Pinpoint the cell where the given text exists, returning its (X, Y) midpoint coordinate. 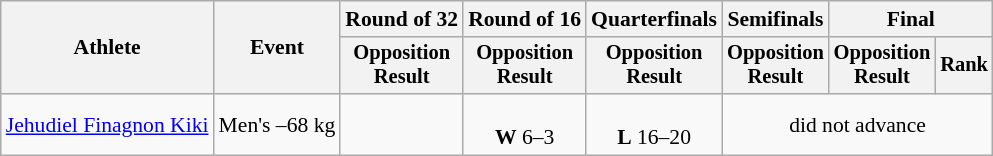
Final (911, 19)
Round of 16 (524, 19)
Athlete (108, 48)
Semifinals (776, 19)
did not advance (858, 124)
Quarterfinals (654, 19)
Event (278, 48)
L 16–20 (654, 124)
Jehudiel Finagnon Kiki (108, 124)
Round of 32 (402, 19)
W 6–3 (524, 124)
Men's –68 kg (278, 124)
Rank (964, 66)
